Return [x, y] of the center of cell containing provided text 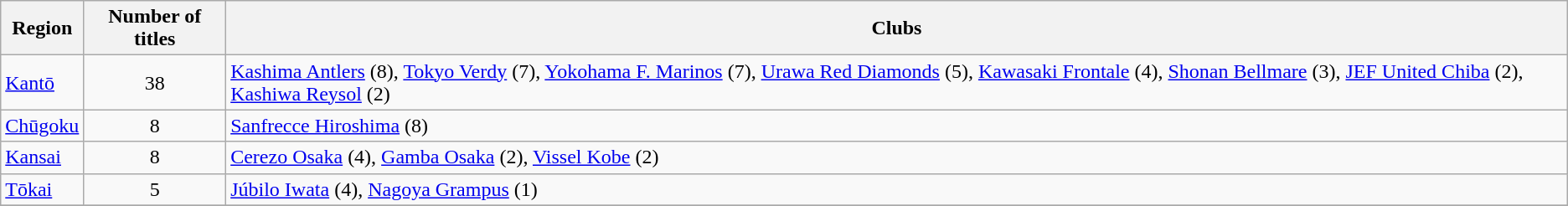
Kansai [42, 157]
Kantō [42, 82]
Sanfrecce Hiroshima (8) [897, 126]
Region [42, 28]
Number of titles [155, 28]
5 [155, 189]
Clubs [897, 28]
Cerezo Osaka (4), Gamba Osaka (2), Vissel Kobe (2) [897, 157]
Chūgoku [42, 126]
38 [155, 82]
Júbilo Iwata (4), Nagoya Grampus (1) [897, 189]
Tōkai [42, 189]
